Return [X, Y] of the center of cell containing provided text 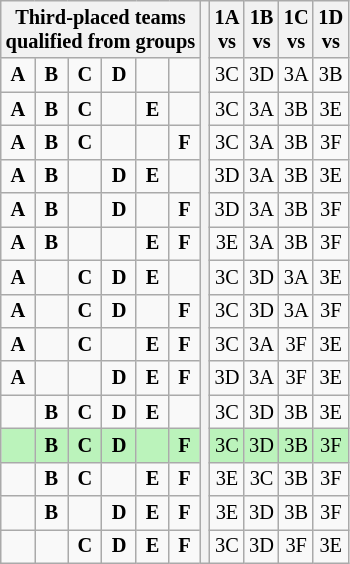
1Dvs [330, 29]
1Cvs [296, 29]
1Avs [228, 29]
Third-placed teamsqualified from groups [100, 29]
1Bvs [262, 29]
